Output the [x, y] coordinate of the center of the cell containing the given text.  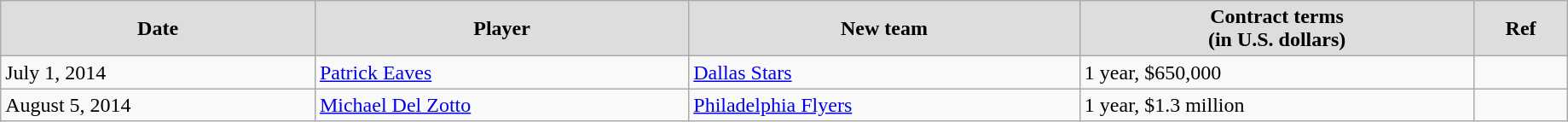
Ref [1521, 29]
Dallas Stars [885, 73]
July 1, 2014 [159, 73]
Player [501, 29]
1 year, $650,000 [1277, 73]
Patrick Eaves [501, 73]
1 year, $1.3 million [1277, 105]
Philadelphia Flyers [885, 105]
Michael Del Zotto [501, 105]
Date [159, 29]
New team [885, 29]
August 5, 2014 [159, 105]
Contract terms(in U.S. dollars) [1277, 29]
